Output the (X, Y) coordinate of the center of the cell containing the given text.  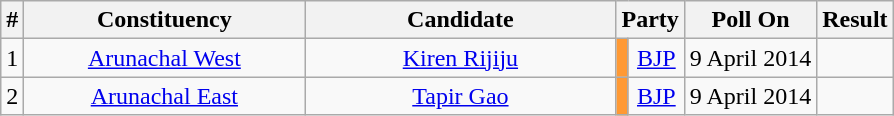
Party (650, 20)
2 (12, 96)
Tapir Gao (460, 96)
# (12, 20)
Poll On (750, 20)
Constituency (164, 20)
Arunachal East (164, 96)
Candidate (460, 20)
1 (12, 58)
Kiren Rijiju (460, 58)
Result (855, 20)
Arunachal West (164, 58)
